Provide the [x, y] coordinate of the cell's center where the given text is located.  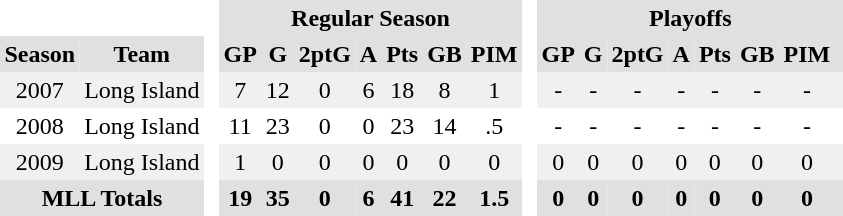
MLL Totals [102, 198]
11 [240, 126]
1.5 [494, 198]
2009 [40, 162]
14 [445, 126]
35 [278, 198]
Season [40, 54]
12 [278, 90]
41 [402, 198]
18 [402, 90]
2008 [40, 126]
7 [240, 90]
8 [445, 90]
22 [445, 198]
Regular Season [370, 18]
.5 [494, 126]
2007 [40, 90]
19 [240, 198]
Team [142, 54]
